Identify which cell holds the provided text, then report its (x, y) central coordinate. 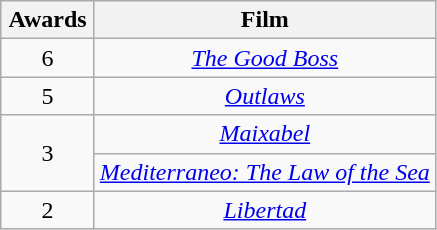
6 (48, 58)
3 (48, 153)
Libertad (264, 210)
Maixabel (264, 134)
The Good Boss (264, 58)
Outlaws (264, 96)
Film (264, 20)
Awards (48, 20)
Mediterraneo: The Law of the Sea (264, 172)
2 (48, 210)
5 (48, 96)
